Find where the given text appears and provide that cell's center as [x, y] coordinate. 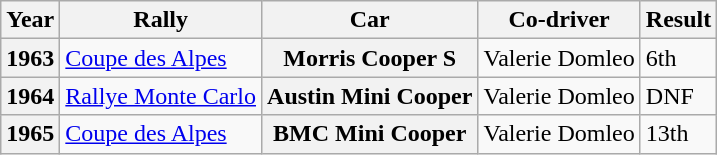
Morris Cooper S [370, 58]
Result [678, 20]
Car [370, 20]
Austin Mini Cooper [370, 96]
1963 [30, 58]
Year [30, 20]
Rallye Monte Carlo [161, 96]
13th [678, 134]
6th [678, 58]
Co-driver [559, 20]
Rally [161, 20]
1964 [30, 96]
DNF [678, 96]
1965 [30, 134]
BMC Mini Cooper [370, 134]
